Capture the cell that displays the provided text and extract its [X, Y] central coordinate. 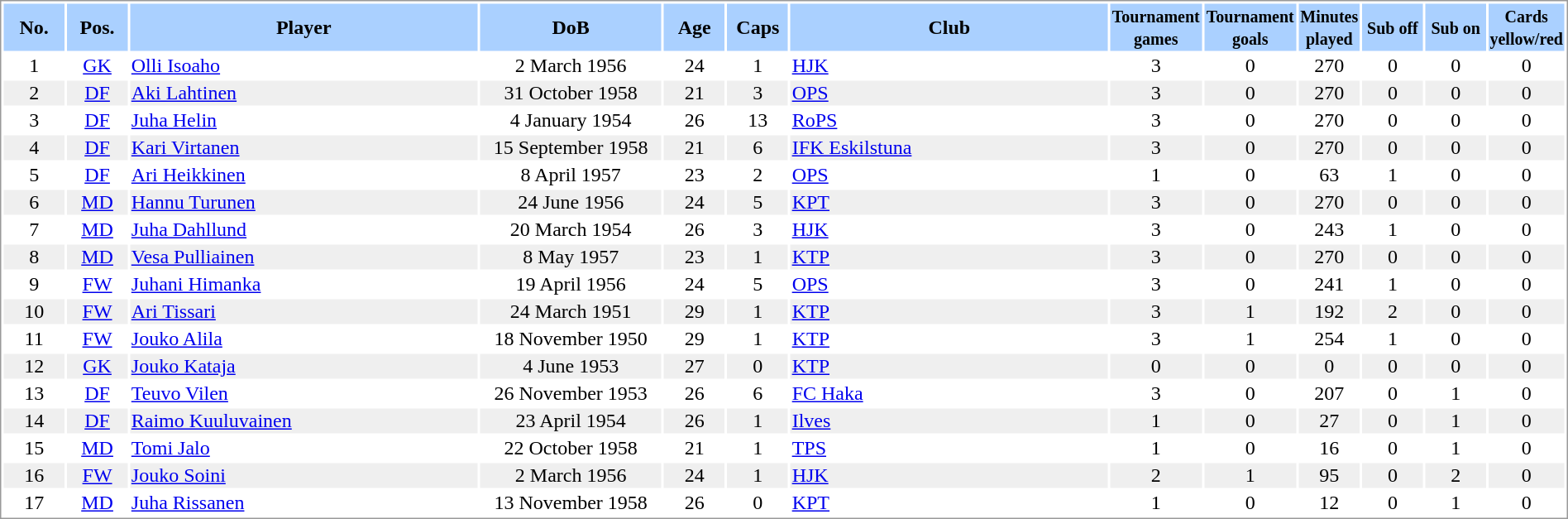
Jouko Alila [304, 339]
Ilves [949, 421]
Ari Tissari [304, 312]
95 [1329, 476]
Caps [758, 26]
Juha Dahllund [304, 229]
207 [1329, 393]
TPS [949, 448]
15 [33, 448]
15 September 1958 [571, 148]
Tournamentgoals [1250, 26]
Cardsyellow/red [1527, 26]
11 [33, 339]
4 [33, 148]
Sub on [1456, 26]
Juhani Himanka [304, 284]
Age [695, 26]
4 June 1953 [571, 367]
Jouko Soini [304, 476]
26 November 1953 [571, 393]
FC Haka [949, 393]
DoB [571, 26]
23 April 1954 [571, 421]
Teuvo Vilen [304, 393]
Juha Helin [304, 120]
Raimo Kuuluvainen [304, 421]
13 November 1958 [571, 502]
31 October 1958 [571, 94]
Juha Rissanen [304, 502]
Minutesplayed [1329, 26]
Club [949, 26]
22 October 1958 [571, 448]
Aki Lahtinen [304, 94]
63 [1329, 175]
241 [1329, 284]
8 [33, 257]
Tomi Jalo [304, 448]
Hannu Turunen [304, 203]
243 [1329, 229]
RoPS [949, 120]
19 April 1956 [571, 284]
Player [304, 26]
No. [33, 26]
Sub off [1393, 26]
20 March 1954 [571, 229]
14 [33, 421]
18 November 1950 [571, 339]
8 April 1957 [571, 175]
Jouko Kataja [304, 367]
192 [1329, 312]
24 March 1951 [571, 312]
7 [33, 229]
4 January 1954 [571, 120]
Tournamentgames [1156, 26]
Pos. [98, 26]
Vesa Pulliainen [304, 257]
Ari Heikkinen [304, 175]
24 June 1956 [571, 203]
10 [33, 312]
9 [33, 284]
IFK Eskilstuna [949, 148]
Olli Isoaho [304, 65]
8 May 1957 [571, 257]
254 [1329, 339]
Kari Virtanen [304, 148]
17 [33, 502]
